Identify which cell holds the provided text, then report its [X, Y] central coordinate. 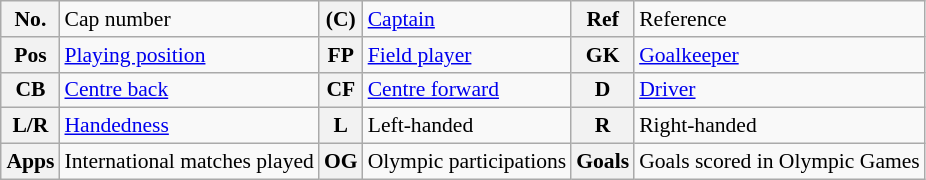
FP [341, 55]
Ref [602, 19]
Pos [30, 55]
Goals [602, 162]
D [602, 90]
OG [341, 162]
Handedness [188, 126]
R [602, 126]
Right-handed [780, 126]
L [341, 126]
CF [341, 90]
Driver [780, 90]
No. [30, 19]
Cap number [188, 19]
Reference [780, 19]
GK [602, 55]
Field player [468, 55]
Left-handed [468, 126]
Centre forward [468, 90]
Apps [30, 162]
Goalkeeper [780, 55]
L/R [30, 126]
Goals scored in Olympic Games [780, 162]
International matches played [188, 162]
Centre back [188, 90]
(C) [341, 19]
Olympic participations [468, 162]
Captain [468, 19]
CB [30, 90]
Playing position [188, 55]
